Pinpoint the cell where the given text exists, returning its [x, y] midpoint coordinate. 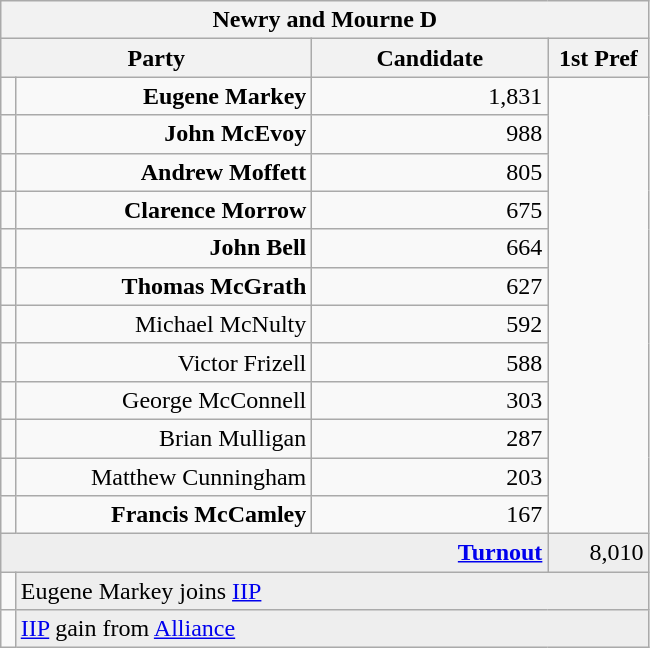
John Bell [164, 248]
IIP gain from Alliance [332, 629]
988 [430, 134]
Andrew Moffett [164, 172]
Eugene Markey joins IIP [332, 591]
Candidate [430, 58]
Eugene Markey [164, 96]
303 [430, 400]
Thomas McGrath [164, 286]
Brian Mulligan [164, 438]
Newry and Mourne D [325, 20]
Francis McCamley [164, 515]
1,831 [430, 96]
627 [430, 286]
Turnout [274, 553]
Clarence Morrow [164, 210]
George McConnell [164, 400]
588 [430, 362]
664 [430, 248]
287 [430, 438]
1st Pref [598, 58]
203 [430, 477]
8,010 [598, 553]
805 [430, 172]
Party [156, 58]
167 [430, 515]
Michael McNulty [164, 324]
675 [430, 210]
592 [430, 324]
Matthew Cunningham [164, 477]
John McEvoy [164, 134]
Victor Frizell [164, 362]
